Capture the cell that displays the provided text and extract its (X, Y) central coordinate. 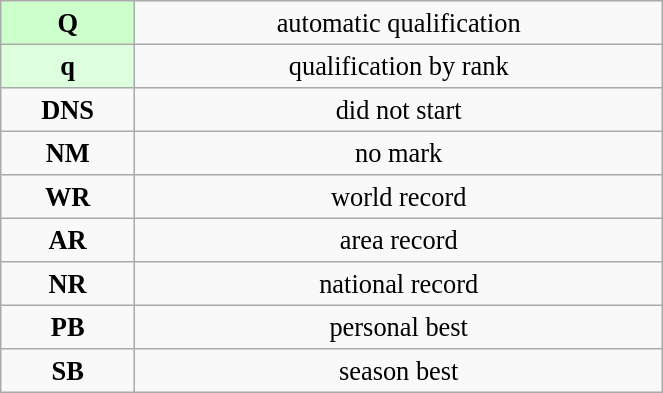
personal best (399, 327)
automatic qualification (399, 22)
season best (399, 371)
world record (399, 197)
AR (68, 240)
NM (68, 153)
PB (68, 327)
did not start (399, 109)
SB (68, 371)
NR (68, 284)
DNS (68, 109)
Q (68, 22)
WR (68, 197)
area record (399, 240)
national record (399, 284)
no mark (399, 153)
q (68, 66)
qualification by rank (399, 66)
